Return the [X, Y] coordinate for the center point of the cell that contains the specified text.  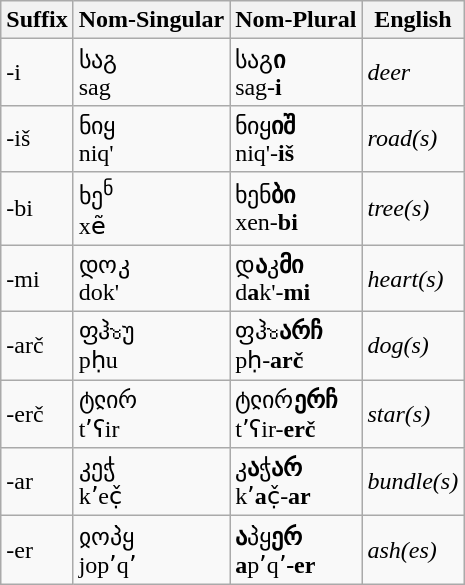
-arč [37, 346]
ხენბიxen-bi [296, 208]
საგsag [151, 72]
-i [37, 72]
დაკმიdak'-mi [296, 278]
კეჭkʼeč̣ [151, 482]
კაჭარkʼač̣-ar [296, 482]
-iš [37, 138]
-erč [37, 414]
dog(s) [413, 346]
ნიყიშniq'-iš [296, 138]
საგიsag-i [296, 72]
heart(s) [413, 278]
tree(s) [413, 208]
ash(es) [413, 550]
ფჰჾუpḥu [151, 346]
ტჺირერჩtʼʕir-erč [296, 414]
ფჰჾარჩpḥ-arč [296, 346]
-bi [37, 208]
star(s) [413, 414]
ხენxẽ [151, 208]
deer [413, 72]
ნიყniq' [151, 138]
-er [37, 550]
ჲოპყjopʼqʼ [151, 550]
Suffix [37, 20]
bundle(s) [413, 482]
აპყერapʼqʼ-er [296, 550]
English [413, 20]
Nom-Plural [296, 20]
ტჺირtʼʕir [151, 414]
road(s) [413, 138]
-mi [37, 278]
Nom-Singular [151, 20]
-ar [37, 482]
დოკdok' [151, 278]
